For the text-containing cell, return its midpoint in [x, y] coordinate format. 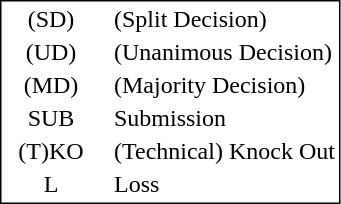
Loss [224, 185]
(Unanimous Decision) [224, 53]
(Split Decision) [224, 19]
(MD) [50, 85]
L [50, 185]
(T)KO [50, 151]
(Technical) Knock Out [224, 151]
(SD) [50, 19]
Submission [224, 119]
SUB [50, 119]
(Majority Decision) [224, 85]
(UD) [50, 53]
